Determine the [X, Y] coordinate at the center of the cell enclosing the given text.  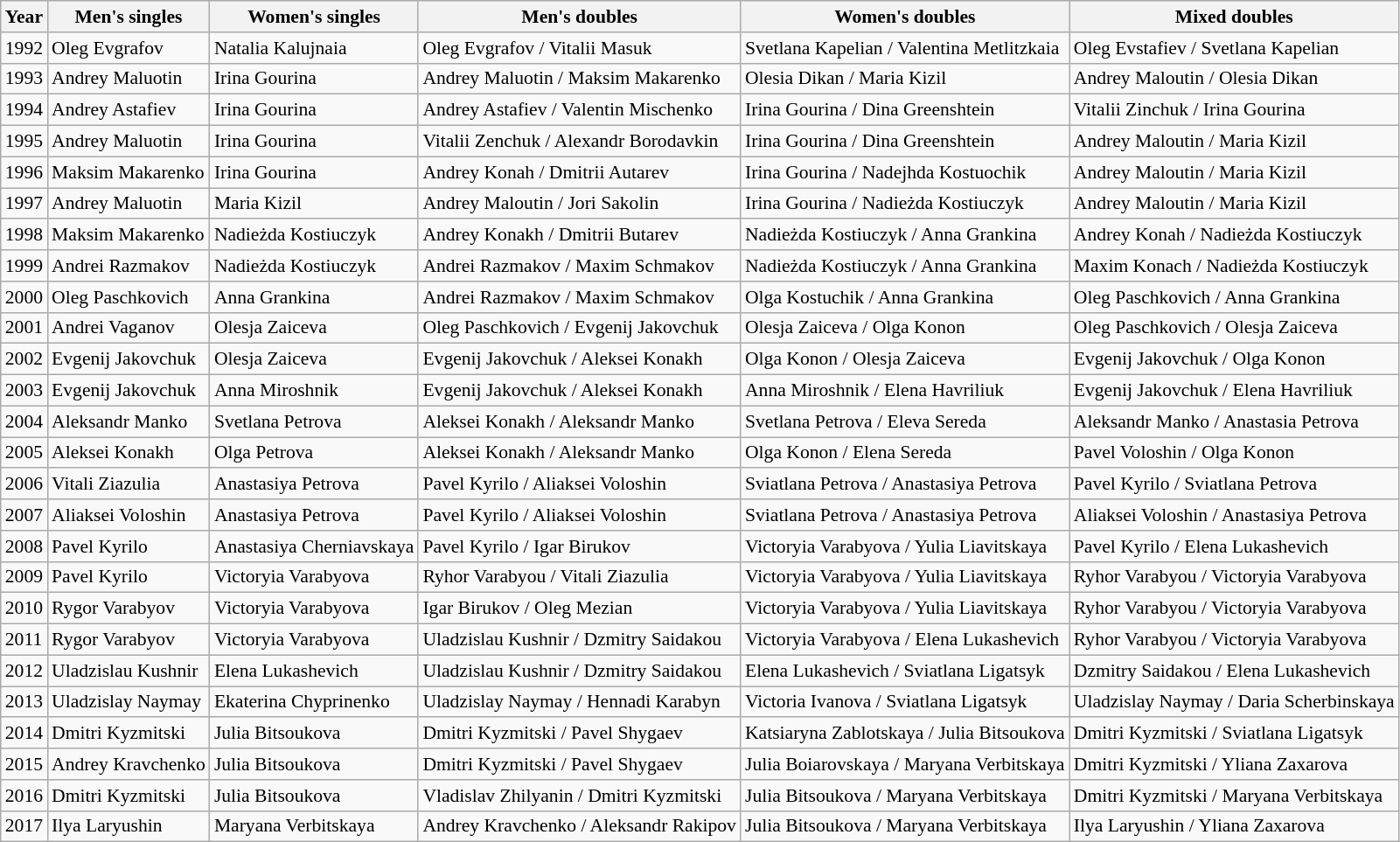
Maria Kizil [315, 204]
Victoryia Varabyova / Elena Lukashevich [905, 640]
Maxim Konach / Nadieżda Kostiuczyk [1235, 266]
Women's doubles [905, 17]
Dmitri Kyzmitski / Yliana Zaxarova [1235, 764]
Men's singles [129, 17]
Oleg Paschkovich [129, 297]
2014 [24, 734]
Vitalii Zenchuk / Alexandr Borodavkin [579, 142]
Maryana Verbitskaya [315, 826]
Men's doubles [579, 17]
Andrey Kravchenko / Aleksandr Rakipov [579, 826]
Anna Miroshnik / Elena Havriliuk [905, 391]
Year [24, 17]
2009 [24, 577]
Vitali Ziazulia [129, 484]
Andrey Maloutin / Olesia Dikan [1235, 79]
Elena Lukashevich / Sviatlana Ligatsyk [905, 671]
2010 [24, 609]
Pavel Kyrilo / Sviatlana Petrova [1235, 484]
Svetlana Kapelian / Valentina Metlitzkaia [905, 48]
Ekaterina Chyprinenko [315, 702]
Anna Grankina [315, 297]
1993 [24, 79]
Natalia Kalujnaia [315, 48]
2006 [24, 484]
1999 [24, 266]
1998 [24, 235]
1995 [24, 142]
Oleg Evgrafov / Vitalii Masuk [579, 48]
2011 [24, 640]
Ilya Laryushin [129, 826]
2015 [24, 764]
Women's singles [315, 17]
Olesia Dikan / Maria Kizil [905, 79]
Uladzislay Naymay / Daria Scherbinskaya [1235, 702]
2007 [24, 515]
Evgenij Jakovchuk / Olga Konon [1235, 359]
Andrey Maluotin / Maksim Makarenko [579, 79]
Oleg Paschkovich / Anna Grankina [1235, 297]
Andrey Astafiev [129, 110]
Pavel Kyrilo / Elena Lukashevich [1235, 546]
Dzmitry Saidakou / Elena Lukashevich [1235, 671]
Andrey Kravchenko [129, 764]
Pavel Kyrilo / Igar Birukov [579, 546]
Katsiaryna Zablotskaya / Julia Bitsoukova [905, 734]
2017 [24, 826]
2013 [24, 702]
Uladzislau Kushnir [129, 671]
Victoria Ivanova / Sviatlana Ligatsyk [905, 702]
2004 [24, 421]
Andrei Vaganov [129, 328]
Mixed doubles [1235, 17]
2002 [24, 359]
Vladislav Zhilyanin / Dmitri Kyzmitski [579, 796]
1997 [24, 204]
Olga Kostuchik / Anna Grankina [905, 297]
Oleg Paschkovich / Evgenij Jakovchuk [579, 328]
Dmitri Kyzmitski / Sviatlana Ligatsyk [1235, 734]
Olga Petrova [315, 453]
Olga Konon / Olesja Zaiceva [905, 359]
2003 [24, 391]
Dmitri Kyzmitski / Maryana Verbitskaya [1235, 796]
Oleg Evstafiev / Svetlana Kapelian [1235, 48]
Olga Konon / Elena Sereda [905, 453]
Aliaksei Voloshin / Anastasiya Petrova [1235, 515]
Aleksei Konakh [129, 453]
Anastasiya Cherniavskaya [315, 546]
Andrei Razmakov [129, 266]
Julia Boiarovskaya / Maryana Verbitskaya [905, 764]
Aleksandr Manko [129, 421]
Andrey Konakh / Dmitrii Butarev [579, 235]
Andrey Konah / Nadieżda Kostiuczyk [1235, 235]
Ryhor Varabyou / Vitali Ziazulia [579, 577]
Aleksandr Manko / Anastasia Petrova [1235, 421]
Uladzislay Naymay / Hennadi Karabyn [579, 702]
Ilya Laryushin / Yliana Zaxarova [1235, 826]
1996 [24, 172]
2008 [24, 546]
1994 [24, 110]
Olesja Zaiceva / Olga Konon [905, 328]
Andrey Astafiev / Valentin Mischenko [579, 110]
Uladzislay Naymay [129, 702]
Pavel Voloshin / Olga Konon [1235, 453]
1992 [24, 48]
Oleg Paschkovich / Olesja Zaiceva [1235, 328]
2001 [24, 328]
Oleg Evgrafov [129, 48]
Anna Miroshnik [315, 391]
Andrey Konah / Dmitrii Autarev [579, 172]
2000 [24, 297]
Irina Gourina / Nadejhda Kostuochik [905, 172]
Svetlana Petrova / Eleva Sereda [905, 421]
Vitalii Zinchuk / Irina Gourina [1235, 110]
Andrey Maloutin / Jori Sakolin [579, 204]
2005 [24, 453]
Igar Birukov / Oleg Mezian [579, 609]
Elena Lukashevich [315, 671]
Aliaksei Voloshin [129, 515]
2016 [24, 796]
Evgenij Jakovchuk / Elena Havriliuk [1235, 391]
Svetlana Petrova [315, 421]
2012 [24, 671]
Irina Gourina / Nadieżda Kostiuczyk [905, 204]
